Search for the cell housing the specified text and yield its [X, Y] center coordinate. 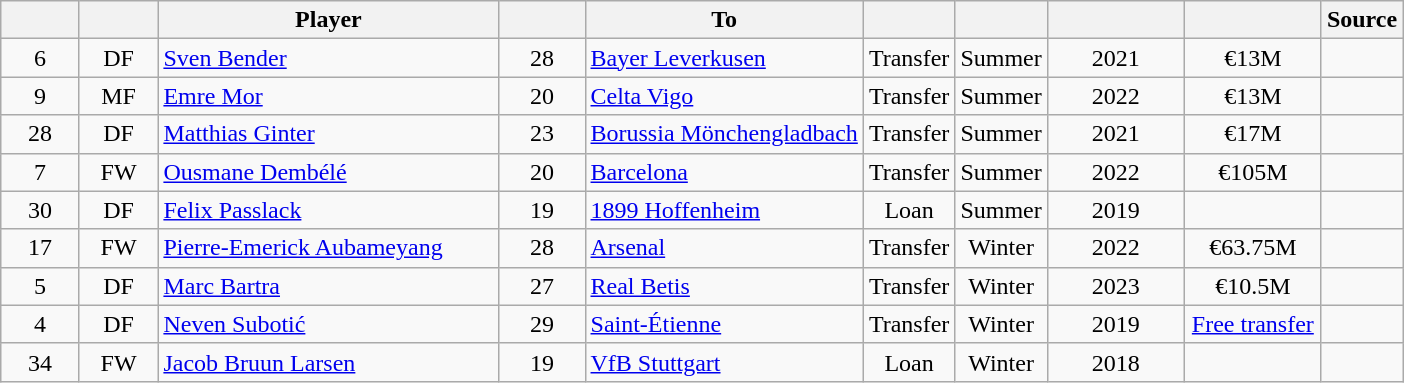
Matthias Ginter [328, 134]
Marc Bartra [328, 286]
Player [328, 20]
2018 [1116, 362]
4 [40, 324]
Ousmane Dembélé [328, 172]
1899 Hoffenheim [724, 210]
Emre Mor [328, 96]
2023 [1116, 286]
To [724, 20]
Borussia Mönchengladbach [724, 134]
€105M [1252, 172]
€63.75M [1252, 248]
MF [118, 96]
9 [40, 96]
Sven Bender [328, 58]
Pierre-Emerick Aubameyang [328, 248]
Free transfer [1252, 324]
Barcelona [724, 172]
Jacob Bruun Larsen [328, 362]
VfB Stuttgart [724, 362]
Felix Passlack [328, 210]
Real Betis [724, 286]
17 [40, 248]
€17M [1252, 134]
30 [40, 210]
Neven Subotić [328, 324]
6 [40, 58]
27 [542, 286]
23 [542, 134]
29 [542, 324]
Celta Vigo [724, 96]
€10.5M [1252, 286]
Arsenal [724, 248]
Source [1362, 20]
5 [40, 286]
7 [40, 172]
Bayer Leverkusen [724, 58]
Saint-Étienne [724, 324]
34 [40, 362]
